Find where the given text appears and provide that cell's center as (X, Y) coordinate. 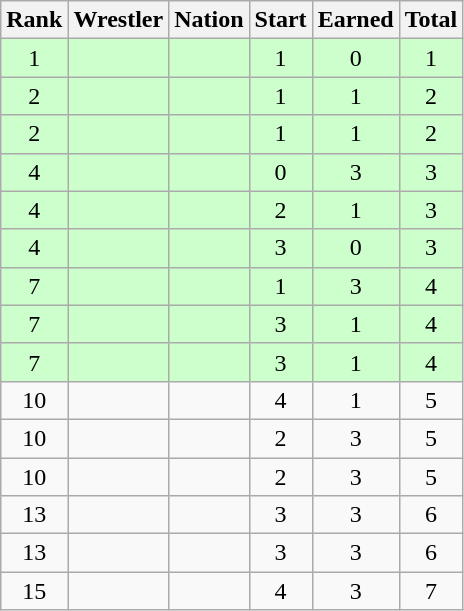
Wrestler (118, 20)
Nation (209, 20)
Earned (356, 20)
Start (280, 20)
15 (34, 591)
Rank (34, 20)
Total (431, 20)
